Extract the [x, y] coordinate from the center of the cell holding the provided text.  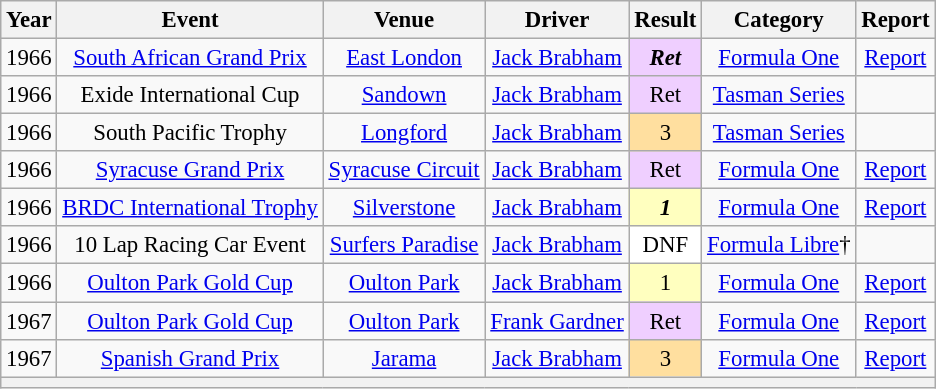
Jarama [404, 358]
Formula Libre† [779, 245]
Sandown [404, 95]
East London [404, 58]
Event [190, 20]
Surfers Paradise [404, 245]
BRDC International Trophy [190, 208]
Exide International Cup [190, 95]
Category [779, 20]
South African Grand Prix [190, 58]
Syracuse Circuit [404, 170]
Frank Gardner [557, 321]
DNF [666, 245]
Year [29, 20]
10 Lap Racing Car Event [190, 245]
Result [666, 20]
Syracuse Grand Prix [190, 170]
South Pacific Trophy [190, 133]
Spanish Grand Prix [190, 358]
Longford [404, 133]
Driver [557, 20]
Venue [404, 20]
Silverstone [404, 208]
